From the cell containing the given text, extract its center point as (X, Y) coordinate. 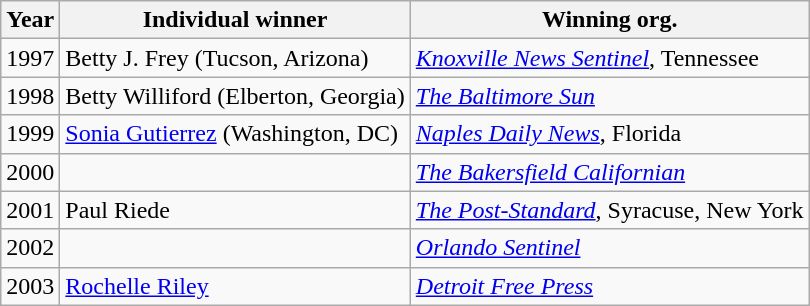
1999 (30, 134)
Knoxville News Sentinel, Tennessee (610, 58)
2001 (30, 210)
Paul Riede (235, 210)
Year (30, 20)
Detroit Free Press (610, 286)
1997 (30, 58)
The Post-Standard, Syracuse, New York (610, 210)
2000 (30, 172)
Sonia Gutierrez (Washington, DC) (235, 134)
Betty J. Frey (Tucson, Arizona) (235, 58)
Winning org. (610, 20)
Individual winner (235, 20)
1998 (30, 96)
Orlando Sentinel (610, 248)
Naples Daily News, Florida (610, 134)
Betty Williford (Elberton, Georgia) (235, 96)
2003 (30, 286)
Rochelle Riley (235, 286)
The Bakersfield Californian (610, 172)
The Baltimore Sun (610, 96)
2002 (30, 248)
